Find where the given text appears and provide that cell's center as (x, y) coordinate. 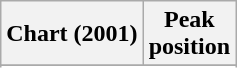
Peakposition (189, 34)
Chart (2001) (72, 34)
